Extract the (X, Y) coordinate from the center of the cell holding the provided text.  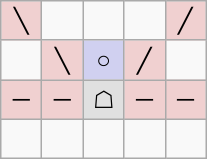
○ (104, 60)
☖ (104, 100)
